Determine the (x, y) coordinate at the center of the cell enclosing the given text.  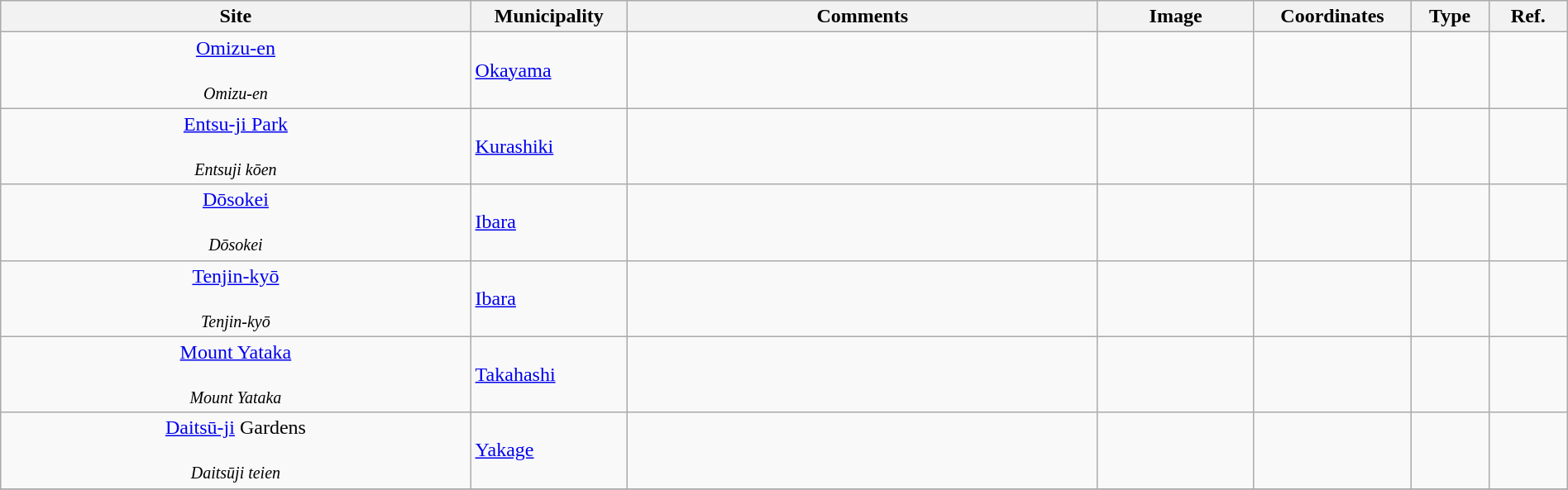
Omizu-enOmizu-en (236, 70)
Yakage (549, 450)
Mount YatakaMount Yataka (236, 374)
Okayama (549, 70)
Site (236, 17)
Kurashiki (549, 146)
Takahashi (549, 374)
Coordinates (1331, 17)
Tenjin-kyōTenjin-kyō (236, 298)
Municipality (549, 17)
Type (1451, 17)
Entsu-ji ParkEntsuji kōen (236, 146)
Daitsū-ji GardensDaitsūji teien (236, 450)
Image (1176, 17)
Comments (863, 17)
DōsokeiDōsokei (236, 222)
Ref. (1528, 17)
